From the cell containing the given text, extract its center point as (X, Y) coordinate. 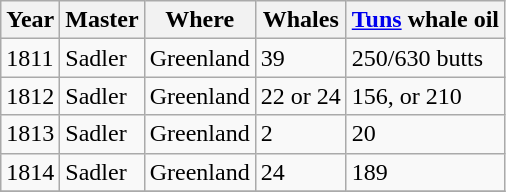
Master (102, 20)
22 or 24 (300, 96)
1814 (30, 172)
Year (30, 20)
39 (300, 58)
1813 (30, 134)
Tuns whale oil (425, 20)
24 (300, 172)
20 (425, 134)
Where (200, 20)
156, or 210 (425, 96)
1812 (30, 96)
189 (425, 172)
Whales (300, 20)
1811 (30, 58)
2 (300, 134)
250/630 butts (425, 58)
